Search for the cell housing the specified text and yield its (x, y) center coordinate. 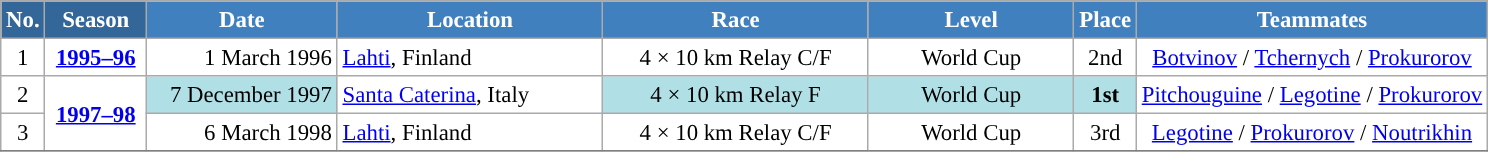
3rd (1105, 133)
Place (1105, 20)
6 March 1998 (242, 133)
1 (23, 58)
4 × 10 km Relay F (736, 95)
7 December 1997 (242, 95)
Teammates (1312, 20)
No. (23, 20)
Level (971, 20)
1997–98 (96, 114)
1st (1105, 95)
Santa Caterina, Italy (470, 95)
Season (96, 20)
Legotine / Prokurorov / Noutrikhin (1312, 133)
Race (736, 20)
Location (470, 20)
1 March 1996 (242, 58)
2nd (1105, 58)
Date (242, 20)
2 (23, 95)
Pitchouguine / Legotine / Prokurorov (1312, 95)
1995–96 (96, 58)
3 (23, 133)
Botvinov / Tchernych / Prokurorov (1312, 58)
